From the cell containing the given text, extract its center point as (X, Y) coordinate. 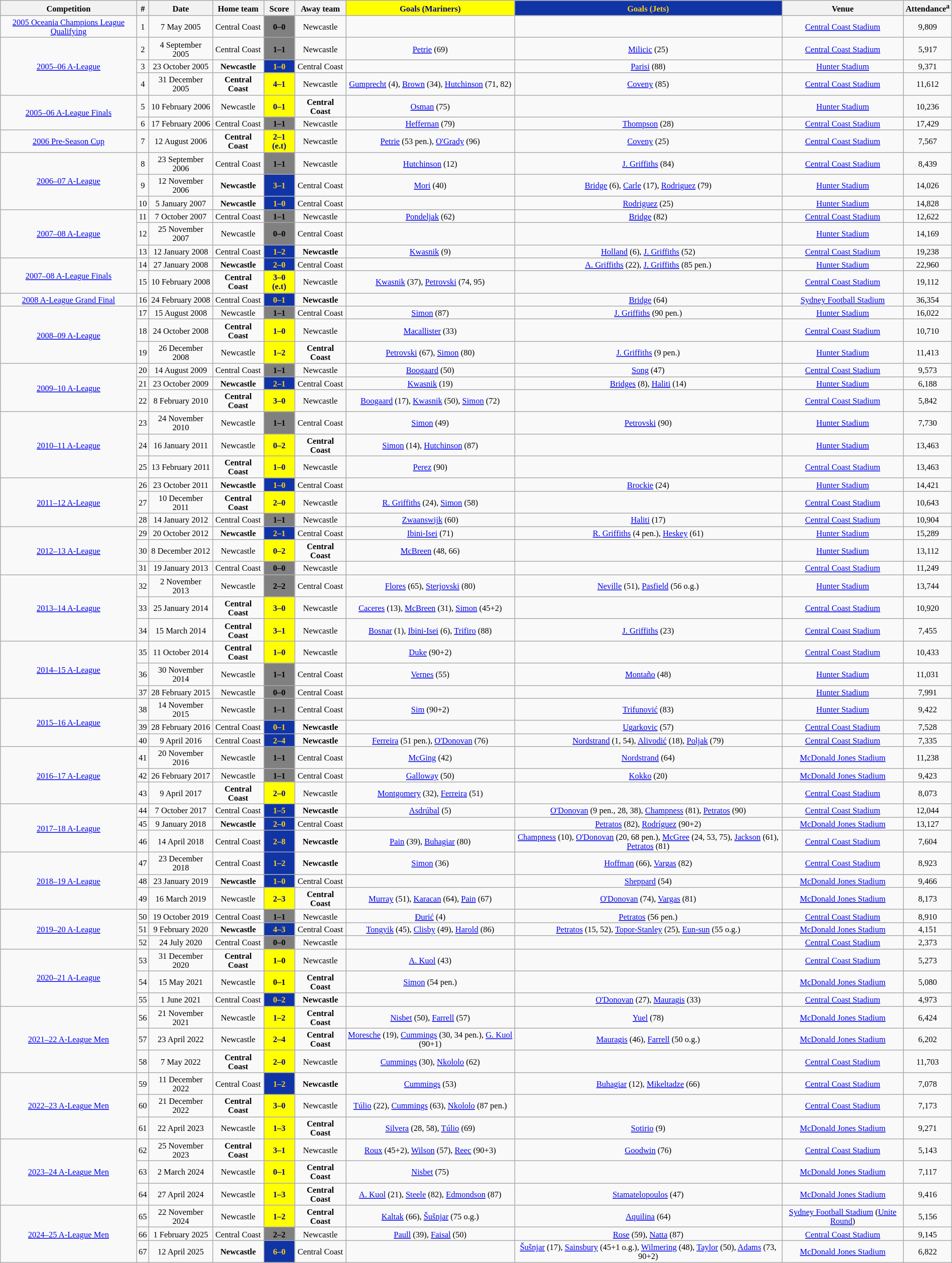
6,188 (928, 383)
Ibini-Isei (71) (430, 533)
11,031 (928, 674)
Sheppard (54) (648, 881)
Nordstrand (1, 54), Alivodić (18), Poljak (79) (648, 740)
Osman (75) (430, 106)
5,842 (928, 401)
10,236 (928, 106)
4,973 (928, 999)
7 October 2017 (181, 810)
8,439 (928, 163)
5,917 (928, 49)
26 (143, 484)
7 May 2022 (181, 1061)
Sydney Football Stadium (Unite Round) (843, 1216)
Heffernan (79) (430, 123)
10,710 (928, 330)
Kokko (20) (648, 775)
9,271 (928, 1128)
Túlio (22), Cummings (63), Nkololo (87 pen.) (430, 1105)
Kwasnik (9) (430, 251)
8,073 (928, 793)
26 December 2008 (181, 352)
57 (143, 1039)
Goals (Mariners) (430, 8)
11,703 (928, 1061)
2006–07 A-League (68, 181)
Holland (6), J. Griffiths (52) (648, 251)
2005 Oceania Champions League Qualifying (68, 27)
McBreen (48, 66) (430, 551)
Neville (51), Pasfield (56 o.g.) (648, 586)
47 (143, 863)
12 August 2006 (181, 141)
14,828 (928, 203)
54 (143, 982)
44 (143, 810)
Cummings (30), Nkololo (62) (430, 1061)
18 (143, 330)
10,643 (928, 502)
Ferreira (51 pen.), O'Donovan (76) (430, 740)
6–0 (279, 1251)
66 (143, 1234)
17 (143, 313)
1–5 (279, 810)
2011–12 A-League (68, 502)
Simon (87) (430, 313)
11 October 2014 (181, 652)
48 (143, 881)
50 (143, 916)
15,289 (928, 533)
24 October 2008 (181, 330)
19 October 2019 (181, 916)
Zwaanswijk (60) (430, 520)
2018–19 A-League (68, 881)
17 February 2006 (181, 123)
14,421 (928, 484)
10,920 (928, 608)
13 February 2011 (181, 467)
24 November 2010 (181, 423)
Kaltak (66), Šušnjar (75 o.g.) (430, 1216)
A. Kuol (43) (430, 960)
Bridge (6), Carle (17), Rodriguez (79) (648, 185)
23 (143, 423)
9 January 2018 (181, 824)
22,960 (928, 265)
Vernes (55) (430, 674)
Sim (90+2) (430, 709)
Simon (36) (430, 863)
37 (143, 692)
4–1 (279, 84)
25 November 2023 (181, 1150)
65 (143, 1216)
55 (143, 999)
20 November 2016 (181, 757)
J. Griffiths (90 pen.) (648, 313)
31 (143, 568)
Petratos (15, 52), Topor-Stanley (25), Eun-sun (55 o.g.) (648, 929)
67 (143, 1251)
10 December 2011 (181, 502)
Petrovski (90) (648, 423)
9,466 (928, 881)
Sotirio (9) (648, 1128)
62 (143, 1150)
9 February 2020 (181, 929)
23 October 2011 (181, 484)
4–3 (279, 929)
14 August 2009 (181, 370)
7,173 (928, 1105)
5,080 (928, 982)
7,335 (928, 740)
59 (143, 1083)
38 (143, 709)
2008 A-League Grand Final (68, 300)
2005–06 A-League (68, 66)
5 January 2007 (181, 203)
19,112 (928, 282)
6,822 (928, 1251)
2016–17 A-League (68, 775)
30 (143, 551)
Petrie (53 pen.), O'Grady (96) (430, 141)
9 April 2016 (181, 740)
Paull (39), Faisal (50) (430, 1234)
21 November 2021 (181, 1017)
6 (143, 123)
2–3 (279, 899)
Tongyik (45), Clisby (49), Harold (86) (430, 929)
43 (143, 793)
J. Griffiths (9 pen.) (648, 352)
9,573 (928, 370)
Coveny (85) (648, 84)
Boogaard (50) (430, 370)
2010–11 A-League (68, 445)
Nisbet (50), Farrell (57) (430, 1017)
O'Donovan (27), Mauragis (33) (648, 999)
Mauragis (46), Farrell (50 o.g.) (648, 1039)
R. Griffiths (24), Simon (58) (430, 502)
Parisi (88) (648, 66)
7,991 (928, 692)
10 February 2008 (181, 282)
2009–10 A-League (68, 388)
5 (143, 106)
Date (181, 8)
5,273 (928, 960)
Attendancea (928, 8)
Petrie (69) (430, 49)
2008–09 A-League (68, 335)
7,730 (928, 423)
19,238 (928, 251)
Pondeljak (62) (430, 216)
10,433 (928, 652)
Murray (51), Karacan (64), Pain (67) (430, 899)
Score (279, 8)
34 (143, 630)
Mori (40) (430, 185)
Competition (68, 8)
9,145 (928, 1234)
52 (143, 942)
16 March 2019 (181, 899)
31 December 2005 (181, 84)
2006 Pre-Season Cup (68, 141)
20 October 2012 (181, 533)
Kwasnik (37), Petrovski (74, 95) (430, 282)
33 (143, 608)
24 February 2008 (181, 300)
40 (143, 740)
Ugarkovic (57) (648, 727)
1 June 2021 (181, 999)
60 (143, 1105)
Bosnar (1), Ibini-Isei (6), Trifiro (88) (430, 630)
16 (143, 300)
Song (47) (648, 370)
2 November 2013 (181, 586)
Milicic (25) (648, 49)
9,423 (928, 775)
41 (143, 757)
Yuel (78) (648, 1017)
O'Donovan (74), Vargas (81) (648, 899)
58 (143, 1061)
Coveny (25) (648, 141)
Bridges (8), Haliti (14) (648, 383)
22 April 2023 (181, 1128)
Goals (Jets) (648, 8)
2019–20 A-League (68, 929)
Flores (65), Sterjovski (80) (430, 586)
13,112 (928, 551)
23 December 2018 (181, 863)
2017–18 A-League (68, 828)
Petratos (56 pen.) (648, 916)
11,249 (928, 568)
2 March 2024 (181, 1172)
9 (143, 185)
14 November 2015 (181, 709)
Duke (90+2) (430, 652)
2020–21 A-League (68, 977)
12 November 2006 (181, 185)
7,078 (928, 1083)
11,612 (928, 84)
4 (143, 84)
23 April 2022 (181, 1039)
32 (143, 586)
1 (143, 27)
Venue (843, 8)
2–1 (e.t) (279, 141)
McGing (42) (430, 757)
15 March 2014 (181, 630)
19 (143, 352)
9,371 (928, 66)
7,117 (928, 1172)
Asdrúbal (5) (430, 810)
Macallister (33) (430, 330)
6,424 (928, 1017)
2005–06 A-League Finals (68, 112)
Simon (14), Hutchinson (87) (430, 445)
2015–16 A-League (68, 722)
Petrovski (67), Simon (80) (430, 352)
24 (143, 445)
28 February 2015 (181, 692)
Bridge (82) (648, 216)
7,455 (928, 630)
36 (143, 674)
15 (143, 282)
9 April 2017 (181, 793)
51 (143, 929)
21 December 2022 (181, 1105)
Šušnjar (17), Sainsbury (45+1 o.g.), Wilmering (48), Taylor (50), Adams (73, 90+2) (648, 1251)
39 (143, 727)
5,143 (928, 1150)
11,413 (928, 352)
56 (143, 1017)
Caceres (13), McBreen (31), Simon (45+2) (430, 608)
Sydney Football Stadium (843, 300)
8,173 (928, 899)
Simon (54 pen.) (430, 982)
23 October 2009 (181, 383)
14 January 2012 (181, 520)
23 January 2019 (181, 881)
27 January 2008 (181, 265)
Đurić (4) (430, 916)
2013–14 A-League (68, 608)
Champness (10), O'Donovan (20, 68 pen.), McGree (24, 53, 75), Jackson (61), Petratos (81) (648, 841)
12,622 (928, 216)
Nordstrand (64) (648, 757)
16,022 (928, 313)
Rose (59), Natta (87) (648, 1234)
13,744 (928, 586)
Bridge (64) (648, 300)
O'Donovan (9 pen., 28, 38), Champness (81), Petratos (90) (648, 810)
23 September 2006 (181, 163)
Haliti (17) (648, 520)
25 (143, 467)
28 February 2016 (181, 727)
Stamatelopoulos (47) (648, 1194)
4,151 (928, 929)
49 (143, 899)
7,567 (928, 141)
14,026 (928, 185)
22 November 2024 (181, 1216)
8 December 2012 (181, 551)
23 October 2005 (181, 66)
Thompson (28) (648, 123)
15 May 2021 (181, 982)
2007–08 A-League (68, 233)
10 (143, 203)
A. Griffiths (22), J. Griffiths (85 pen.) (648, 265)
19 January 2013 (181, 568)
10,904 (928, 520)
36,354 (928, 300)
42 (143, 775)
R. Griffiths (4 pen.), Heskey (61) (648, 533)
2023–24 A-League Men (68, 1172)
24 July 2020 (181, 942)
9,809 (928, 27)
25 November 2007 (181, 233)
11 December 2022 (181, 1083)
J. Griffiths (84) (648, 163)
12 April 2025 (181, 1251)
8,910 (928, 916)
15 August 2008 (181, 313)
Roux (45+2), Wilson (57), Reec (90+3) (430, 1150)
11 (143, 216)
22 (143, 401)
12,044 (928, 810)
1 February 2025 (181, 1234)
Cummings (53) (430, 1083)
7 October 2007 (181, 216)
31 December 2020 (181, 960)
Boogaard (17), Kwasnik (50), Simon (72) (430, 401)
27 April 2024 (181, 1194)
Buhagiar (12), Mikeltadze (66) (648, 1083)
8 (143, 163)
3–0 (e.t) (279, 282)
# (143, 8)
5,156 (928, 1216)
7 (143, 141)
Brockie (24) (648, 484)
3 (143, 66)
10 February 2006 (181, 106)
Gumprecht (4), Brown (34), Hutchinson (71, 82) (430, 84)
J. Griffiths (23) (648, 630)
2,373 (928, 942)
20 (143, 370)
64 (143, 1194)
Perez (90) (430, 467)
16 January 2011 (181, 445)
4 September 2005 (181, 49)
28 (143, 520)
12 (143, 233)
13,127 (928, 824)
2014–15 A-League (68, 670)
8,923 (928, 863)
9,422 (928, 709)
2021–22 A-League Men (68, 1039)
Goodwin (76) (648, 1150)
2007–08 A-League Finals (68, 276)
14,169 (928, 233)
14 April 2018 (181, 841)
8 February 2010 (181, 401)
11,238 (928, 757)
9,416 (928, 1194)
2022–23 A-League Men (68, 1105)
63 (143, 1172)
Kwasnik (19) (430, 383)
Pain (39), Buhagiar (80) (430, 841)
Hutchinson (12) (430, 163)
7,604 (928, 841)
13 (143, 251)
21 (143, 383)
Montaño (48) (648, 674)
26 February 2017 (181, 775)
2012–13 A-League (68, 551)
7,528 (928, 727)
27 (143, 502)
Montgomery (32), Ferreira (51) (430, 793)
A. Kuol (21), Steele (82), Edmondson (87) (430, 1194)
Hoffman (66), Vargas (82) (648, 863)
35 (143, 652)
45 (143, 824)
30 November 2014 (181, 674)
14 (143, 265)
2024–25 A-League Men (68, 1234)
Galloway (50) (430, 775)
Rodriguez (25) (648, 203)
61 (143, 1128)
2 (143, 49)
17,429 (928, 123)
46 (143, 841)
Nisbet (75) (430, 1172)
7 May 2005 (181, 27)
25 January 2014 (181, 608)
12 January 2008 (181, 251)
29 (143, 533)
Silvera (28, 58), Túlio (69) (430, 1128)
Trifunović (83) (648, 709)
Aquilina (64) (648, 1216)
Home team (238, 8)
Simon (49) (430, 423)
6,202 (928, 1039)
Moresche (19), Cummings (30, 34 pen.), G. Kuol (90+1) (430, 1039)
Petratos (82), Rodríguez (90+2) (648, 824)
Away team (320, 8)
2–8 (279, 841)
53 (143, 960)
